Extract the (X, Y) coordinate from the center of the cell holding the provided text.  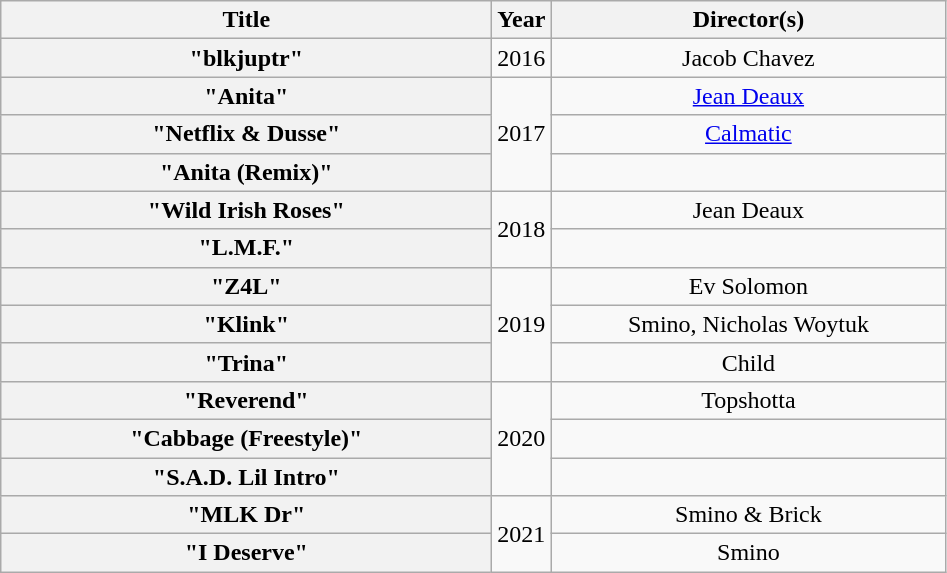
"Klink" (246, 324)
Title (246, 20)
"L.M.F." (246, 248)
"Anita" (246, 96)
"Z4L" (246, 286)
Jacob Chavez (748, 58)
"blkjuptr" (246, 58)
"S.A.D. Lil Intro" (246, 477)
Child (748, 362)
"Trina" (246, 362)
2017 (522, 134)
2020 (522, 438)
"Reverend" (246, 400)
Smino, Nicholas Woytuk (748, 324)
Ev Solomon (748, 286)
"Cabbage (Freestyle)" (246, 438)
"I Deserve" (246, 553)
"Anita (Remix)" (246, 172)
"Wild Irish Roses" (246, 210)
2021 (522, 534)
2018 (522, 229)
2019 (522, 324)
Smino & Brick (748, 515)
"Netflix & Dusse" (246, 134)
Calmatic (748, 134)
Director(s) (748, 20)
Topshotta (748, 400)
Year (522, 20)
"MLK Dr" (246, 515)
Smino (748, 553)
2016 (522, 58)
